Return the [x, y] coordinate for the center point of the cell that contains the specified text.  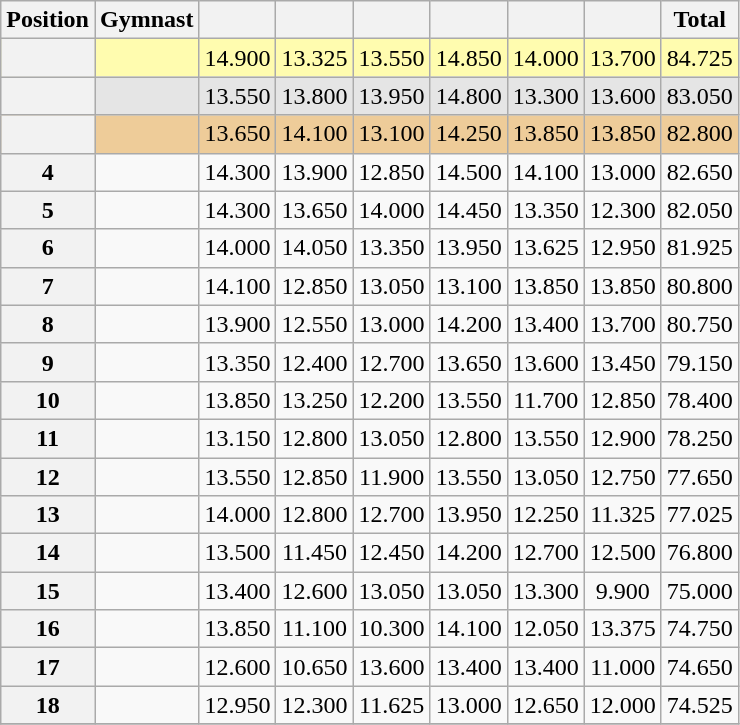
12.650 [546, 705]
12.000 [622, 705]
12.500 [622, 553]
78.400 [700, 400]
82.800 [700, 134]
13.250 [314, 400]
11 [48, 438]
84.725 [700, 58]
12.450 [392, 553]
11.900 [392, 477]
11.000 [622, 667]
12.250 [546, 515]
14.850 [468, 58]
14 [48, 553]
7 [48, 286]
13.325 [314, 58]
11.325 [622, 515]
9 [48, 362]
80.800 [700, 286]
11.100 [314, 629]
79.150 [700, 362]
13.625 [546, 248]
74.525 [700, 705]
13 [48, 515]
12.050 [546, 629]
10 [48, 400]
11.625 [392, 705]
6 [48, 248]
82.050 [700, 210]
14.250 [468, 134]
12.200 [392, 400]
4 [48, 172]
14.500 [468, 172]
78.250 [700, 438]
12.400 [314, 362]
11.450 [314, 553]
81.925 [700, 248]
5 [48, 210]
13.375 [622, 629]
76.800 [700, 553]
12.550 [314, 324]
74.750 [700, 629]
12.900 [622, 438]
12 [48, 477]
Gymnast [146, 20]
18 [48, 705]
80.750 [700, 324]
77.650 [700, 477]
17 [48, 667]
83.050 [700, 96]
74.650 [700, 667]
14.900 [238, 58]
Total [700, 20]
13.800 [314, 96]
15 [48, 591]
13.150 [238, 438]
Position [48, 20]
13.500 [238, 553]
82.650 [700, 172]
14.800 [468, 96]
14.050 [314, 248]
11.700 [546, 400]
14.450 [468, 210]
8 [48, 324]
9.900 [622, 591]
12.750 [622, 477]
16 [48, 629]
77.025 [700, 515]
13.450 [622, 362]
10.300 [392, 629]
75.000 [700, 591]
10.650 [314, 667]
